Pinpoint the cell where the given text exists, returning its [X, Y] midpoint coordinate. 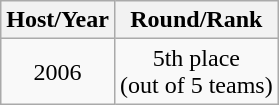
Host/Year [58, 20]
5th place(out of 5 teams) [196, 72]
Round/Rank [196, 20]
2006 [58, 72]
